Extract the [X, Y] coordinate from the center of the cell holding the provided text.  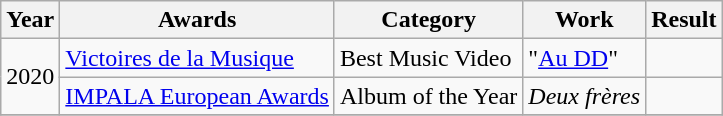
"Au DD" [584, 58]
Result [684, 20]
2020 [30, 77]
Album of the Year [428, 96]
IMPALA European Awards [198, 96]
Victoires de la Musique [198, 58]
Deux frères [584, 96]
Awards [198, 20]
Work [584, 20]
Category [428, 20]
Best Music Video [428, 58]
Year [30, 20]
